Locate the cell with the specified text and output its [X, Y] center coordinate. 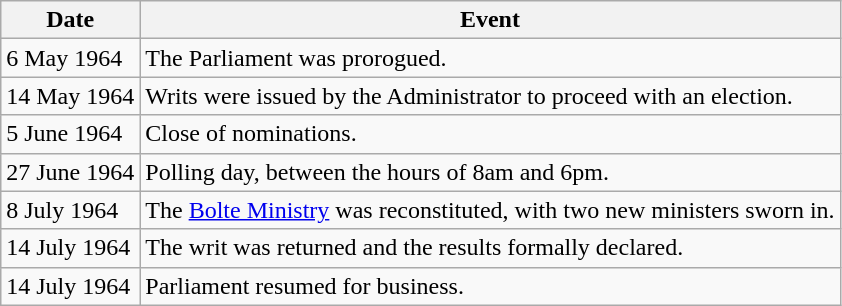
The Bolte Ministry was reconstituted, with two new ministers sworn in. [490, 210]
The Parliament was prorogued. [490, 58]
Polling day, between the hours of 8am and 6pm. [490, 172]
5 June 1964 [70, 134]
Parliament resumed for business. [490, 286]
14 May 1964 [70, 96]
8 July 1964 [70, 210]
Date [70, 20]
6 May 1964 [70, 58]
27 June 1964 [70, 172]
Writs were issued by the Administrator to proceed with an election. [490, 96]
Close of nominations. [490, 134]
The writ was returned and the results formally declared. [490, 248]
Event [490, 20]
